Determine the (X, Y) coordinate at the center of the cell enclosing the given text.  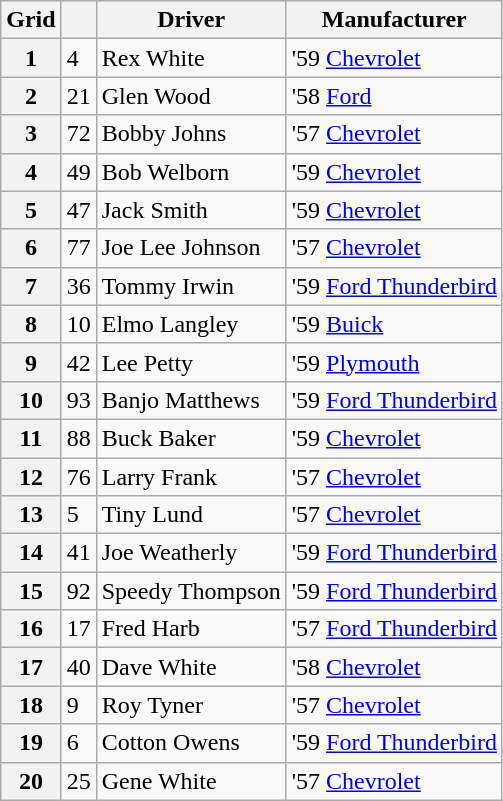
88 (78, 438)
'58 Ford (394, 96)
'58 Chevrolet (394, 667)
Elmo Langley (191, 324)
40 (78, 667)
'59 Plymouth (394, 362)
41 (78, 553)
20 (31, 781)
42 (78, 362)
Rex White (191, 58)
16 (31, 629)
11 (31, 438)
18 (31, 705)
Buck Baker (191, 438)
Tommy Irwin (191, 286)
'57 Ford Thunderbird (394, 629)
92 (78, 591)
14 (31, 553)
8 (31, 324)
15 (31, 591)
Fred Harb (191, 629)
12 (31, 477)
Dave White (191, 667)
21 (78, 96)
Grid (31, 20)
Bob Welborn (191, 172)
3 (31, 134)
Larry Frank (191, 477)
Glen Wood (191, 96)
19 (31, 743)
Driver (191, 20)
47 (78, 210)
Speedy Thompson (191, 591)
Joe Weatherly (191, 553)
Banjo Matthews (191, 400)
Joe Lee Johnson (191, 248)
Bobby Johns (191, 134)
76 (78, 477)
Manufacturer (394, 20)
2 (31, 96)
Tiny Lund (191, 515)
25 (78, 781)
72 (78, 134)
36 (78, 286)
Lee Petty (191, 362)
Gene White (191, 781)
49 (78, 172)
13 (31, 515)
Cotton Owens (191, 743)
7 (31, 286)
77 (78, 248)
93 (78, 400)
'59 Buick (394, 324)
Jack Smith (191, 210)
1 (31, 58)
Roy Tyner (191, 705)
